Return the (X, Y) coordinate for the center point of the cell that contains the specified text.  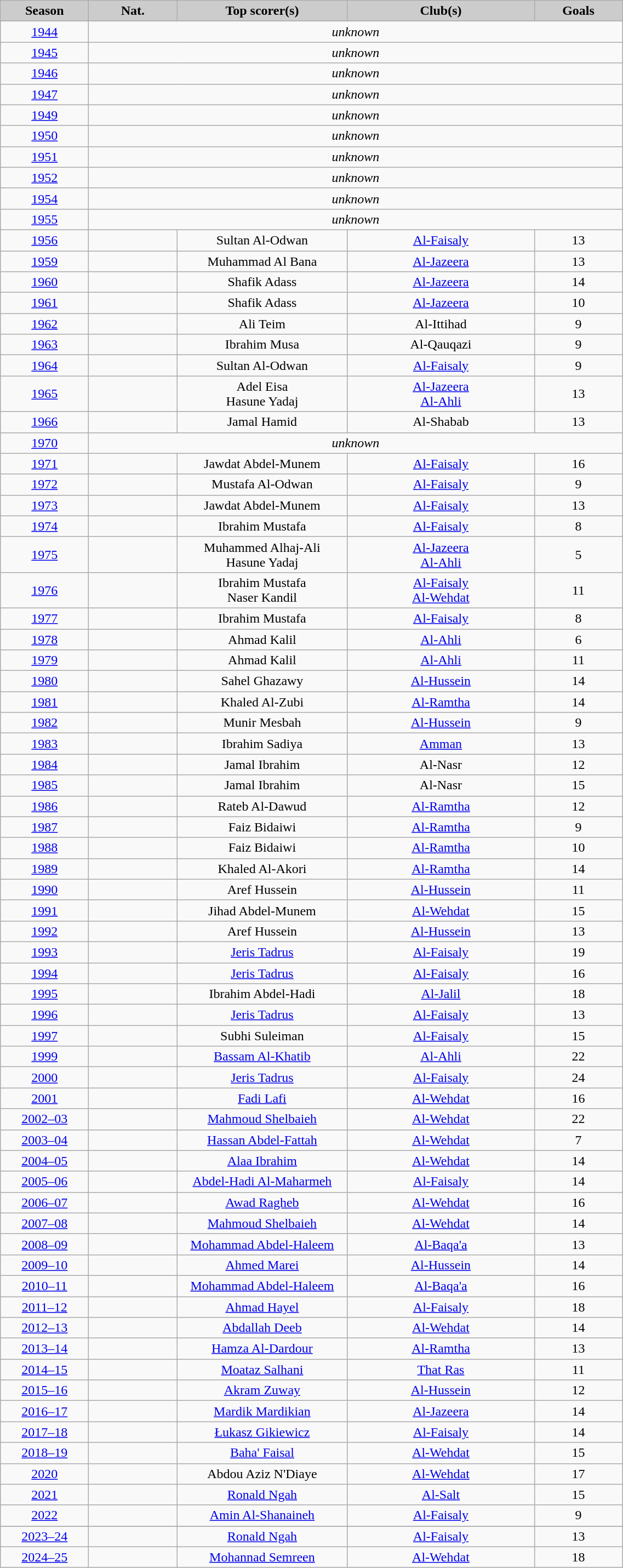
1964 (45, 366)
1960 (45, 282)
1985 (45, 785)
Baha' Faisal (262, 1453)
Al-Qauqazi (441, 345)
Hassan Abdel-Fattah (262, 1140)
Jamal Hamid (262, 422)
Al-Faisaly Al-Wehdat (441, 590)
7 (579, 1140)
Ahmad Hayel (262, 1307)
1959 (45, 261)
2021 (45, 1495)
1954 (45, 198)
Khaled Al-Zubi (262, 702)
Jihad Abdel-Munem (262, 910)
1981 (45, 702)
2023–24 (45, 1536)
2010–11 (45, 1286)
Amman (441, 744)
2006–07 (45, 1202)
Abdel-Hadi Al-Maharmeh (262, 1182)
1970 (45, 443)
1982 (45, 723)
Subhi Suleiman (262, 1036)
2009–10 (45, 1265)
1956 (45, 240)
Bassam Al-Khatib (262, 1057)
2014–15 (45, 1370)
1955 (45, 219)
2002–03 (45, 1119)
1965 (45, 394)
2011–12 (45, 1307)
24 (579, 1077)
1977 (45, 618)
Mustafa Al-Odwan (262, 484)
1974 (45, 526)
1986 (45, 806)
2018–19 (45, 1453)
1975 (45, 555)
6 (579, 640)
Rateb Al-Dawud (262, 806)
Abdallah Deeb (262, 1328)
Ibrahim Abdel-Hadi (262, 994)
2015–16 (45, 1390)
Al-Shabab (441, 422)
1988 (45, 848)
1946 (45, 73)
Al-Ittihad (441, 324)
Nat. (133, 11)
1944 (45, 32)
1992 (45, 931)
1979 (45, 660)
5 (579, 555)
1950 (45, 136)
Ali Teim (262, 324)
19 (579, 952)
2005–06 (45, 1182)
Ahmed Marei (262, 1265)
Mohannad Semreen (262, 1557)
1976 (45, 590)
2022 (45, 1515)
1972 (45, 484)
2024–25 (45, 1557)
Akram Zuway (262, 1390)
2017–18 (45, 1432)
2003–04 (45, 1140)
2001 (45, 1098)
Awad Ragheb (262, 1202)
1999 (45, 1057)
Amin Al-Shanaineh (262, 1515)
Alaa Ibrahim (262, 1161)
1973 (45, 505)
2016–17 (45, 1411)
1966 (45, 422)
1987 (45, 827)
1997 (45, 1036)
Hamza Al-Dardour (262, 1349)
Season (45, 11)
1978 (45, 640)
1961 (45, 303)
1984 (45, 765)
2007–08 (45, 1223)
1996 (45, 1015)
1983 (45, 744)
2004–05 (45, 1161)
1989 (45, 869)
Goals (579, 11)
Fadi Lafi (262, 1098)
Muhammad Al Bana (262, 261)
1971 (45, 464)
Sahel Ghazawy (262, 681)
Abdou Aziz N'Diaye (262, 1474)
1991 (45, 910)
1962 (45, 324)
2000 (45, 1077)
1947 (45, 94)
1949 (45, 115)
1995 (45, 994)
1951 (45, 157)
Al-Salt (441, 1495)
2008–09 (45, 1244)
1994 (45, 973)
1990 (45, 890)
1980 (45, 681)
Munir Mesbah (262, 723)
That Ras (441, 1370)
Moataz Salhani (262, 1370)
Al-Jalil (441, 994)
Khaled Al-Akori (262, 869)
Top scorer(s) (262, 11)
Club(s) (441, 11)
Ibrahim Musa (262, 345)
2013–14 (45, 1349)
Ibrahim Mustafa Naser Kandil (262, 590)
Ibrahim Sadiya (262, 744)
1945 (45, 53)
Łukasz Gikiewicz (262, 1432)
Muhammed Alhaj-Ali Hasune Yadaj (262, 555)
2020 (45, 1474)
1963 (45, 345)
17 (579, 1474)
2012–13 (45, 1328)
1952 (45, 178)
Mardik Mardikian (262, 1411)
1993 (45, 952)
Adel Eisa Hasune Yadaj (262, 394)
